Provide the (x, y) coordinate of the cell's center where the given text is located.  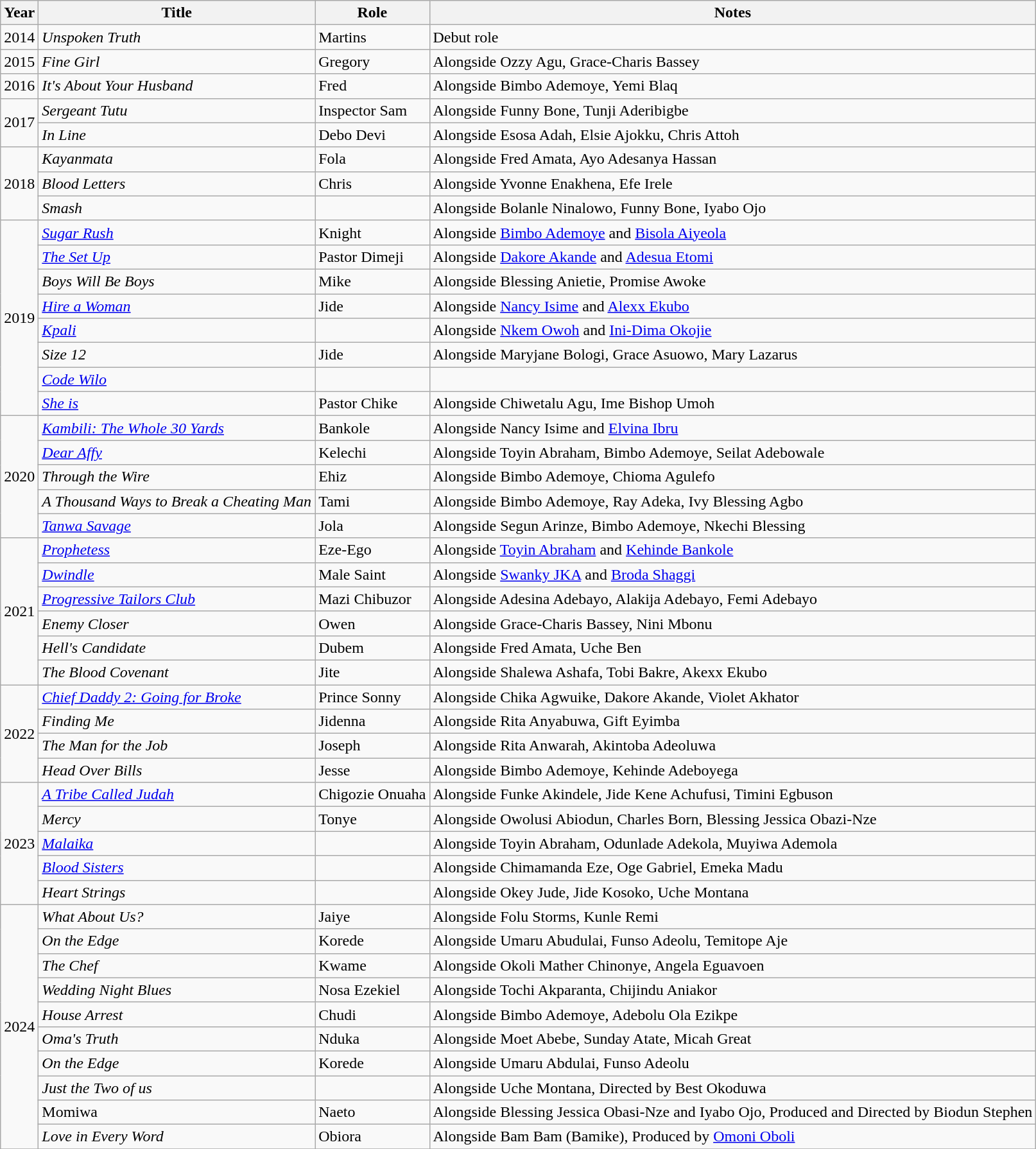
Year (19, 13)
Alongside Bolanle Ninalowo, Funny Bone, Iyabo Ojo (733, 208)
Sugar Rush (177, 232)
Alongside Bimbo Ademoye, Ray Adeka, Ivy Blessing Agbo (733, 501)
Jidenna (372, 721)
Just the Two of us (177, 1088)
Alongside Tochi Akparanta, Chijindu Aniakor (733, 990)
Bankole (372, 428)
Male Saint (372, 574)
Kayanmata (177, 159)
Alongside Chiwetalu Agu, Ime Bishop Umoh (733, 404)
She is (177, 404)
Obiora (372, 1137)
Alongside Funke Akindele, Jide Kene Achufusi, Timini Egbuson (733, 795)
Pastor Chike (372, 404)
It's About Your Husband (177, 86)
Alongside Bimbo Ademoye, Chioma Agulefo (733, 477)
Alongside Funny Bone, Tunji Aderibigbe (733, 110)
Chief Daddy 2: Going for Broke (177, 696)
Alongside Owolusi Abiodun, Charles Born, Blessing Jessica Obazi-Nze (733, 819)
Alongside Bimbo Ademoye and Bisola Aiyeola (733, 232)
Alongside Umaru Abdulai, Funso Adeolu (733, 1063)
Owen (372, 623)
A Tribe Called Judah (177, 795)
Mike (372, 281)
Chudi (372, 1014)
Sergeant Tutu (177, 110)
Chris (372, 184)
Knight (372, 232)
Jesse (372, 770)
Pastor Dimeji (372, 257)
Alongside Okey Jude, Jide Kosoko, Uche Montana (733, 892)
Finding Me (177, 721)
Notes (733, 13)
2015 (19, 62)
Joseph (372, 746)
Smash (177, 208)
Fine Girl (177, 62)
Alongside Grace-Charis Bassey, Nini Mbonu (733, 623)
Gregory (372, 62)
Alongside Blessing Jessica Obasi-Nze and Iyabo Ojo, Produced and Directed by Biodun Stephen (733, 1112)
Love in Every Word (177, 1137)
Alongside Bimbo Ademoye, Kehinde Adeboyega (733, 770)
Alongside Esosa Adah, Elsie Ajokku, Chris Attoh (733, 135)
Alongside Segun Arinze, Bimbo Ademoye, Nkechi Blessing (733, 526)
Hell's Candidate (177, 648)
Alongside Umaru Abudulai, Funso Adeolu, Temitope Aje (733, 941)
Eze-Ego (372, 550)
Alongside Chika Agwuike, Dakore Akande, Violet Akhator (733, 696)
Alongside Okoli Mather Chinonye, Angela Eguavoen (733, 965)
Tami (372, 501)
Alongside Bimbo Ademoye, Adebolu Ola Ezikpe (733, 1014)
Alongside Adesina Adebayo, Alakija Adebayo, Femi Adebayo (733, 599)
House Arrest (177, 1014)
Alongside Dakore Akande and Adesua Etomi (733, 257)
Alongside Moet Abebe, Sunday Atate, Micah Great (733, 1039)
Alongside Bimbo Ademoye, Yemi Blaq (733, 86)
Alongside Rita Anwarah, Akintoba Adeoluwa (733, 746)
Tonye (372, 819)
Hire a Woman (177, 306)
Alongside Nancy Isime and Alexx Ekubo (733, 306)
The Chef (177, 965)
Prince Sonny (372, 696)
Fred (372, 86)
Code Wilo (177, 379)
Alongside Nancy Isime and Elvina Ibru (733, 428)
2016 (19, 86)
Alongside Ozzy Agu, Grace-Charis Bassey (733, 62)
Oma's Truth (177, 1039)
Jaiye (372, 917)
Alongside Fred Amata, Uche Ben (733, 648)
Nduka (372, 1039)
2014 (19, 37)
Dwindle (177, 574)
Malaika (177, 843)
Through the Wire (177, 477)
2021 (19, 611)
2020 (19, 477)
Dubem (372, 648)
Inspector Sam (372, 110)
Nosa Ezekiel (372, 990)
2017 (19, 123)
Chigozie Onuaha (372, 795)
2018 (19, 184)
Alongside Toyin Abraham and Kehinde Bankole (733, 550)
Blood Letters (177, 184)
Kelechi (372, 453)
2023 (19, 843)
Kwame (372, 965)
Title (177, 13)
In Line (177, 135)
Dear Affy (177, 453)
The Blood Covenant (177, 672)
Alongside Toyin Abraham, Bimbo Ademoye, Seilat Adebowale (733, 453)
Head Over Bills (177, 770)
The Set Up (177, 257)
Jite (372, 672)
Size 12 (177, 355)
Martins (372, 37)
Tanwa Savage (177, 526)
Unspoken Truth (177, 37)
Alongside Bam Bam (Bamike), Produced by Omoni Oboli (733, 1137)
Jola (372, 526)
Mercy (177, 819)
Alongside Rita Anyabuwa, Gift Eyimba (733, 721)
2022 (19, 733)
Alongside Toyin Abraham, Odunlade Adekola, Muyiwa Ademola (733, 843)
2024 (19, 1027)
Mazi Chibuzor (372, 599)
2019 (19, 318)
Naeto (372, 1112)
Blood Sisters (177, 868)
Alongside Yvonne Enakhena, Efe Irele (733, 184)
Alongside Swanky JKA and Broda Shaggi (733, 574)
Alongside Blessing Anietie, Promise Awoke (733, 281)
Alongside Nkem Owoh and Ini-Dima Okojie (733, 331)
Wedding Night Blues (177, 990)
Debut role (733, 37)
Role (372, 13)
Progressive Tailors Club (177, 599)
Alongside Shalewa Ashafa, Tobi Bakre, Akexx Ekubo (733, 672)
Kpali (177, 331)
Prophetess (177, 550)
The Man for the Job (177, 746)
Alongside Chimamanda Eze, Oge Gabriel, Emeka Madu (733, 868)
Debo Devi (372, 135)
Ehiz (372, 477)
Momiwa (177, 1112)
Kambili: The Whole 30 Yards (177, 428)
What About Us? (177, 917)
Alongside Maryjane Bologi, Grace Asuowo, Mary Lazarus (733, 355)
Alongside Folu Storms, Kunle Remi (733, 917)
Enemy Closer (177, 623)
A Thousand Ways to Break a Cheating Man (177, 501)
Heart Strings (177, 892)
Boys Will Be Boys (177, 281)
Fola (372, 159)
Alongside Fred Amata, Ayo Adesanya Hassan (733, 159)
Alongside Uche Montana, Directed by Best Okoduwa (733, 1088)
